Capture the cell that displays the provided text and extract its [x, y] central coordinate. 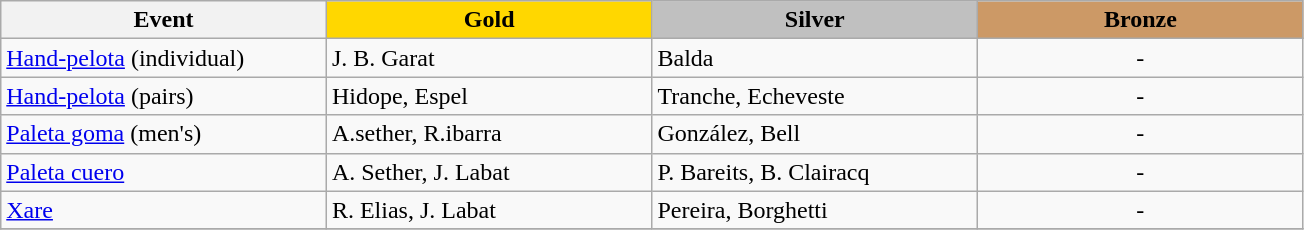
Balda [815, 58]
Gold [489, 20]
J. B. Garat [489, 58]
Hand-pelota (individual) [164, 58]
Silver [815, 20]
A.sether, R.ibarra [489, 134]
A. Sether, J. Labat [489, 172]
González, Bell [815, 134]
Hidope, Espel [489, 96]
Tranche, Echeveste [815, 96]
Pereira, Borghetti [815, 210]
Event [164, 20]
Bronze [1141, 20]
P. Bareits, B. Clairacq [815, 172]
Paleta cuero [164, 172]
Hand-pelota (pairs) [164, 96]
R. Elias, J. Labat [489, 210]
Xare [164, 210]
Paleta goma (men's) [164, 134]
